Capture the cell that displays the provided text and extract its (x, y) central coordinate. 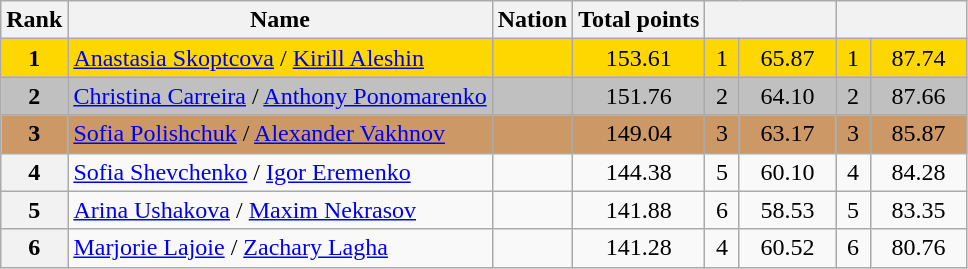
141.88 (639, 210)
153.61 (639, 58)
144.38 (639, 172)
Name (280, 20)
60.10 (788, 172)
Rank (34, 20)
87.74 (918, 58)
83.35 (918, 210)
Arina Ushakova / Maxim Nekrasov (280, 210)
Anastasia Skoptcova / Kirill Aleshin (280, 58)
64.10 (788, 96)
80.76 (918, 248)
Total points (639, 20)
65.87 (788, 58)
Marjorie Lajoie / Zachary Lagha (280, 248)
84.28 (918, 172)
87.66 (918, 96)
63.17 (788, 134)
Nation (532, 20)
Christina Carreira / Anthony Ponomarenko (280, 96)
141.28 (639, 248)
58.53 (788, 210)
151.76 (639, 96)
Sofia Polishchuk / Alexander Vakhnov (280, 134)
85.87 (918, 134)
Sofia Shevchenko / Igor Eremenko (280, 172)
60.52 (788, 248)
149.04 (639, 134)
